Capture the cell that displays the provided text and extract its [x, y] central coordinate. 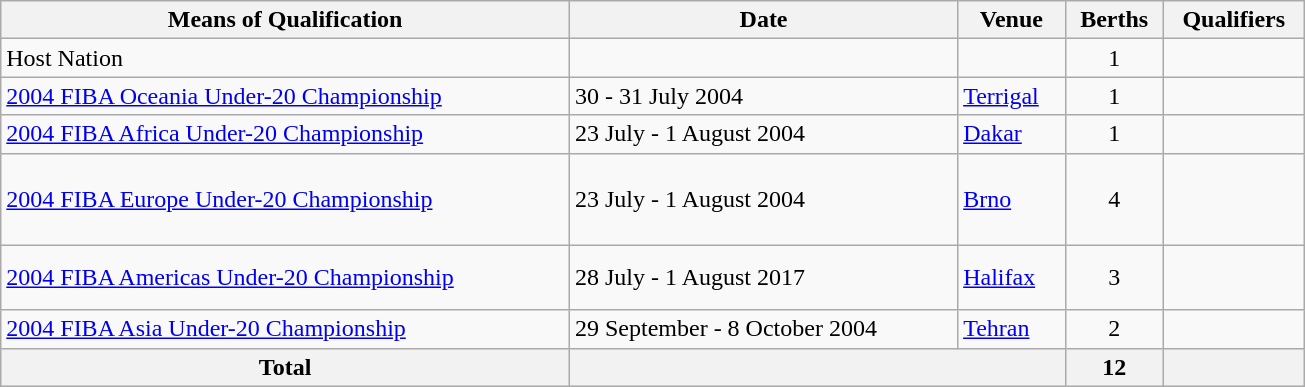
Qualifiers [1234, 20]
Host Nation [286, 58]
Venue [1012, 20]
28 July - 1 August 2017 [763, 278]
2004 FIBA Africa Under-20 Championship [286, 134]
Terrigal [1012, 96]
2 [1114, 329]
4 [1114, 199]
2004 FIBA Americas Under-20 Championship [286, 278]
Dakar [1012, 134]
12 [1114, 367]
Brno [1012, 199]
Total [286, 367]
Means of Qualification [286, 20]
2004 FIBA Oceania Under-20 Championship [286, 96]
Halifax [1012, 278]
Date [763, 20]
30 - 31 July 2004 [763, 96]
2004 FIBA Asia Under-20 Championship [286, 329]
2004 FIBA Europe Under-20 Championship [286, 199]
Tehran [1012, 329]
29 September - 8 October 2004 [763, 329]
Berths [1114, 20]
3 [1114, 278]
